Provide the [x, y] coordinate of the cell's center where the given text is located.  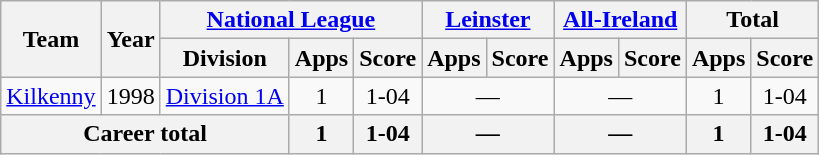
All-Ireland [620, 20]
Kilkenny [51, 96]
Year [130, 39]
Division 1A [224, 96]
1998 [130, 96]
Division [224, 58]
Career total [146, 134]
Leinster [488, 20]
National League [290, 20]
Team [51, 39]
Total [752, 20]
